Extract the (X, Y) coordinate from the center of the cell holding the provided text.  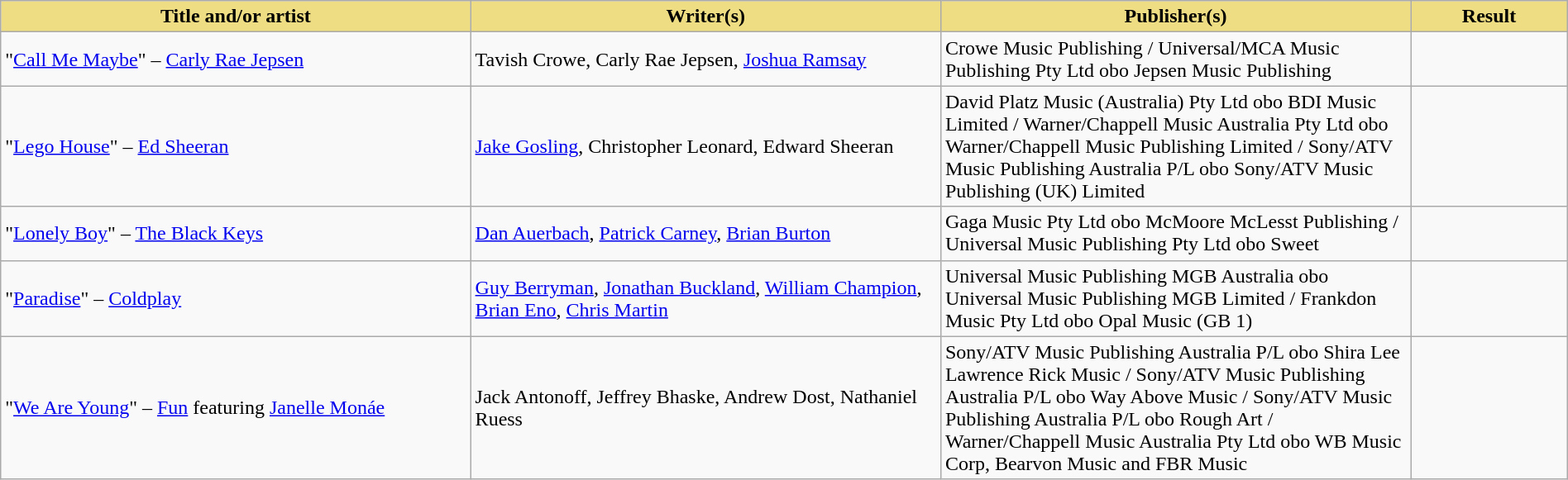
Universal Music Publishing MGB Australia obo Universal Music Publishing MGB Limited / Frankdon Music Pty Ltd obo Opal Music (GB 1) (1175, 298)
"Lonely Boy" – The Black Keys (236, 233)
Gaga Music Pty Ltd obo McMoore McLesst Publishing / Universal Music Publishing Pty Ltd obo Sweet (1175, 233)
Dan Auerbach, Patrick Carney, Brian Burton (705, 233)
Writer(s) (705, 17)
"Lego House" – Ed Sheeran (236, 146)
Jake Gosling, Christopher Leonard, Edward Sheeran (705, 146)
Crowe Music Publishing / Universal/MCA Music Publishing Pty Ltd obo Jepsen Music Publishing (1175, 59)
Guy Berryman, Jonathan Buckland, William Champion, Brian Eno, Chris Martin (705, 298)
"Paradise" – Coldplay (236, 298)
Title and/or artist (236, 17)
"We Are Young" – Fun featuring Janelle Monáe (236, 408)
Jack Antonoff, Jeffrey Bhaske, Andrew Dost, Nathaniel Ruess (705, 408)
Result (1489, 17)
Publisher(s) (1175, 17)
Tavish Crowe, Carly Rae Jepsen, Joshua Ramsay (705, 59)
"Call Me Maybe" – Carly Rae Jepsen (236, 59)
